Pinpoint the cell where the given text exists, returning its (X, Y) midpoint coordinate. 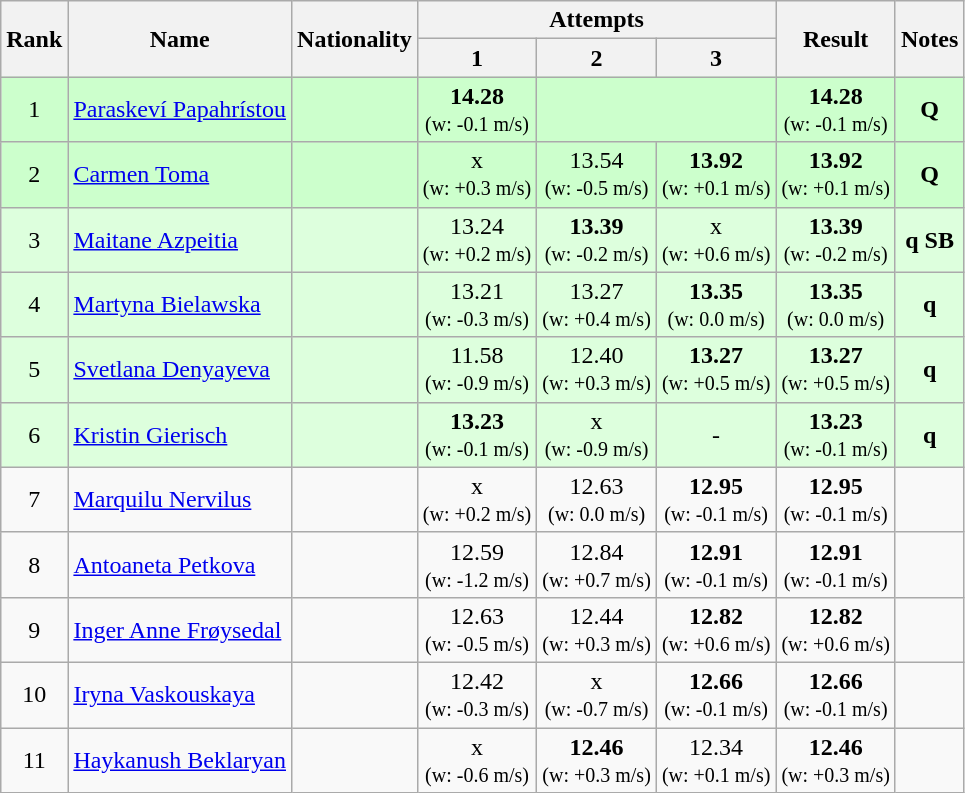
4 (34, 304)
Nationality (355, 39)
x (w: -0.9 m/s) (597, 434)
Martyna Bielawska (180, 304)
x (w: -0.6 m/s) (477, 760)
11.58 (w: -0.9 m/s) (477, 370)
Svetlana Denyayeva (180, 370)
12.84 (w: +0.7 m/s) (597, 564)
- (716, 434)
Rank (34, 39)
Maitane Azpeitia (180, 240)
8 (34, 564)
5 (34, 370)
12.63 (w: -0.5 m/s) (477, 630)
12.59 (w: -1.2 m/s) (477, 564)
Inger Anne Frøysedal (180, 630)
7 (34, 500)
Kristin Gierisch (180, 434)
Notes (929, 39)
13.27 (w: +0.4 m/s) (597, 304)
12.40 (w: +0.3 m/s) (597, 370)
12.63 (w: 0.0 m/s) (597, 500)
x (w: +0.3 m/s) (477, 174)
13.24 (w: +0.2 m/s) (477, 240)
Attempts (596, 20)
Iryna Vaskouskaya (180, 694)
13.21 (w: -0.3 m/s) (477, 304)
9 (34, 630)
11 (34, 760)
Result (836, 39)
12.34 (w: +0.1 m/s) (716, 760)
10 (34, 694)
q SB (929, 240)
Haykanush Beklaryan (180, 760)
12.42 (w: -0.3 m/s) (477, 694)
x (w: +0.2 m/s) (477, 500)
6 (34, 434)
Paraskeví Papahrístou (180, 110)
Antoaneta Petkova (180, 564)
x (w: -0.7 m/s) (597, 694)
Carmen Toma (180, 174)
12.44 (w: +0.3 m/s) (597, 630)
Marquilu Nervilus (180, 500)
Name (180, 39)
x (w: +0.6 m/s) (716, 240)
13.54 (w: -0.5 m/s) (597, 174)
